Pinpoint the cell where the given text exists, returning its (X, Y) midpoint coordinate. 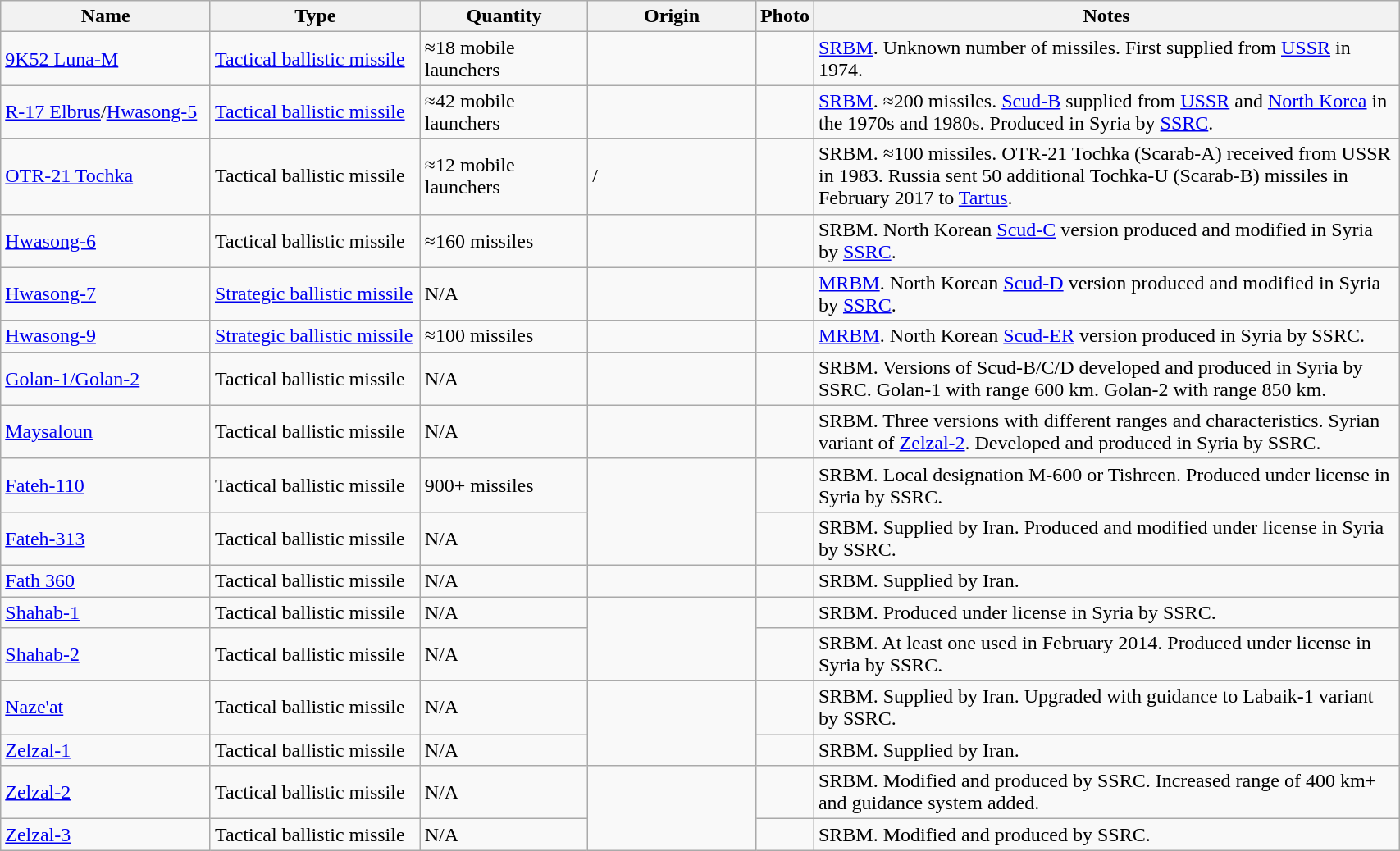
Zelzal-3 (106, 835)
Notes (1106, 16)
900+ missiles (504, 485)
Hwasong-9 (106, 336)
SRBM. North Korean Scud-C version produced and modified in Syria by SSRC. (1106, 241)
≈42 mobile launchers (504, 111)
SRBM. Supplied by Iran. Produced and modified under license in Syria by SSRC. (1106, 538)
Fath 360 (106, 580)
SRBM. Produced under license in Syria by SSRC. (1106, 612)
≈160 missiles (504, 241)
Hwasong-7 (106, 294)
SRBM. Versions of Scud-B/C/D developed and produced in Syria by SSRC. Golan-1 with range 600 km. Golan-2 with range 850 km. (1106, 379)
MRBM. North Korean Scud-D version produced and modified in Syria by SSRC. (1106, 294)
SRBM. Modified and produced by SSRC. (1106, 835)
OTR-21 Tochka (106, 176)
R-17 Elbrus/Hwasong-5 (106, 111)
≈100 missiles (504, 336)
Quantity (504, 16)
Hwasong-6 (106, 241)
9K52 Luna-M (106, 59)
Golan-1/Golan-2 (106, 379)
Maysaloun (106, 431)
Shahab-1 (106, 612)
Type (315, 16)
SRBM. Modified and produced by SSRC. Increased range of 400 km+ and guidance system added. (1106, 792)
≈18 mobile launchers (504, 59)
SRBM. Supplied by Iran. Upgraded with guidance to Labaik-1 variant by SSRC. (1106, 708)
Shahab-2 (106, 654)
Name (106, 16)
SRBM. ≈200 missiles. Scud-B supplied from USSR and North Korea in the 1970s and 1980s. Produced in Syria by SSRC. (1106, 111)
/ (673, 176)
SRBM. Unknown number of missiles. First supplied from USSR in 1974. (1106, 59)
≈12 mobile launchers (504, 176)
SRBM. Three versions with different ranges and characteristics. Syrian variant of Zelzal-2. Developed and produced in Syria by SSRC. (1106, 431)
Fateh-313 (106, 538)
Photo (784, 16)
Naze'at (106, 708)
Zelzal-2 (106, 792)
SRBM. At least one used in February 2014. Produced under license in Syria by SSRC. (1106, 654)
MRBM. North Korean Scud-ER version produced in Syria by SSRC. (1106, 336)
Origin (673, 16)
Fateh-110 (106, 485)
SRBM. Local designation M-600 or Tishreen. Produced under license in Syria by SSRC. (1106, 485)
Zelzal-1 (106, 750)
